Return [X, Y] of the center of cell containing provided text 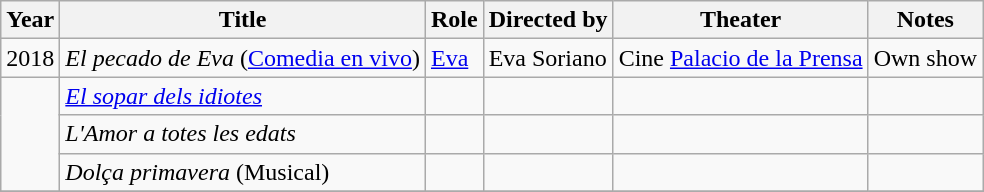
L'Amor a totes les edats [243, 134]
Theater [740, 20]
Year [30, 20]
Own show [925, 58]
Cine Palacio de la Prensa [740, 58]
Eva Soriano [548, 58]
Notes [925, 20]
2018 [30, 58]
El sopar dels idiotes [243, 96]
Dolça primavera (Musical) [243, 172]
Eva [454, 58]
Directed by [548, 20]
El pecado de Eva (Comedia en vivo) [243, 58]
Title [243, 20]
Role [454, 20]
